Scan for the cell matching the given text and deliver its [x, y] coordinate at center. 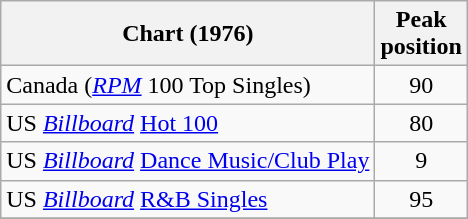
80 [421, 123]
95 [421, 199]
US Billboard R&B Singles [188, 199]
90 [421, 85]
Chart (1976) [188, 34]
US Billboard Dance Music/Club Play [188, 161]
Canada (RPM 100 Top Singles) [188, 85]
US Billboard Hot 100 [188, 123]
9 [421, 161]
Peakposition [421, 34]
